Capture the cell that displays the provided text and extract its [x, y] central coordinate. 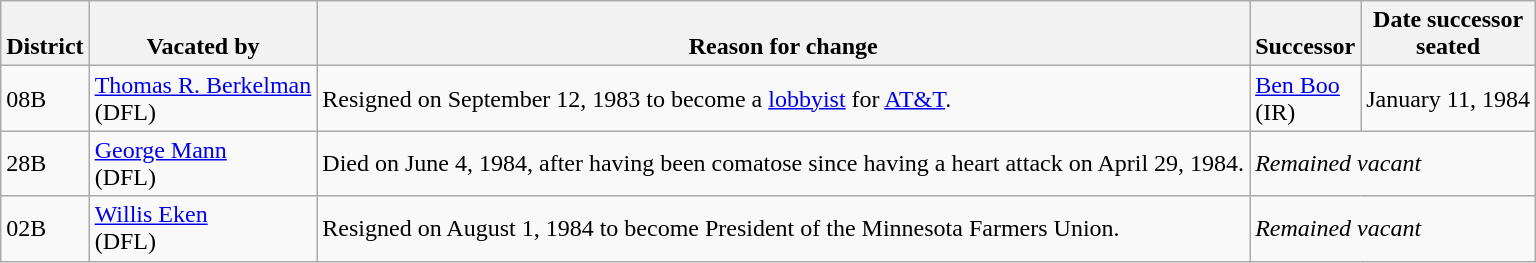
Reason for change [784, 34]
Ben Boo(IR) [1306, 98]
28B [45, 164]
Resigned on August 1, 1984 to become President of the Minnesota Farmers Union. [784, 228]
02B [45, 228]
District [45, 34]
08B [45, 98]
Thomas R. Berkelman(DFL) [203, 98]
Died on June 4, 1984, after having been comatose since having a heart attack on April 29, 1984. [784, 164]
Resigned on September 12, 1983 to become a lobbyist for AT&T. [784, 98]
Successor [1306, 34]
Vacated by [203, 34]
Willis Eken(DFL) [203, 228]
George Mann(DFL) [203, 164]
Date successorseated [1448, 34]
January 11, 1984 [1448, 98]
